Detect which cell encompasses the target text, then output its (X, Y) center coordinate. 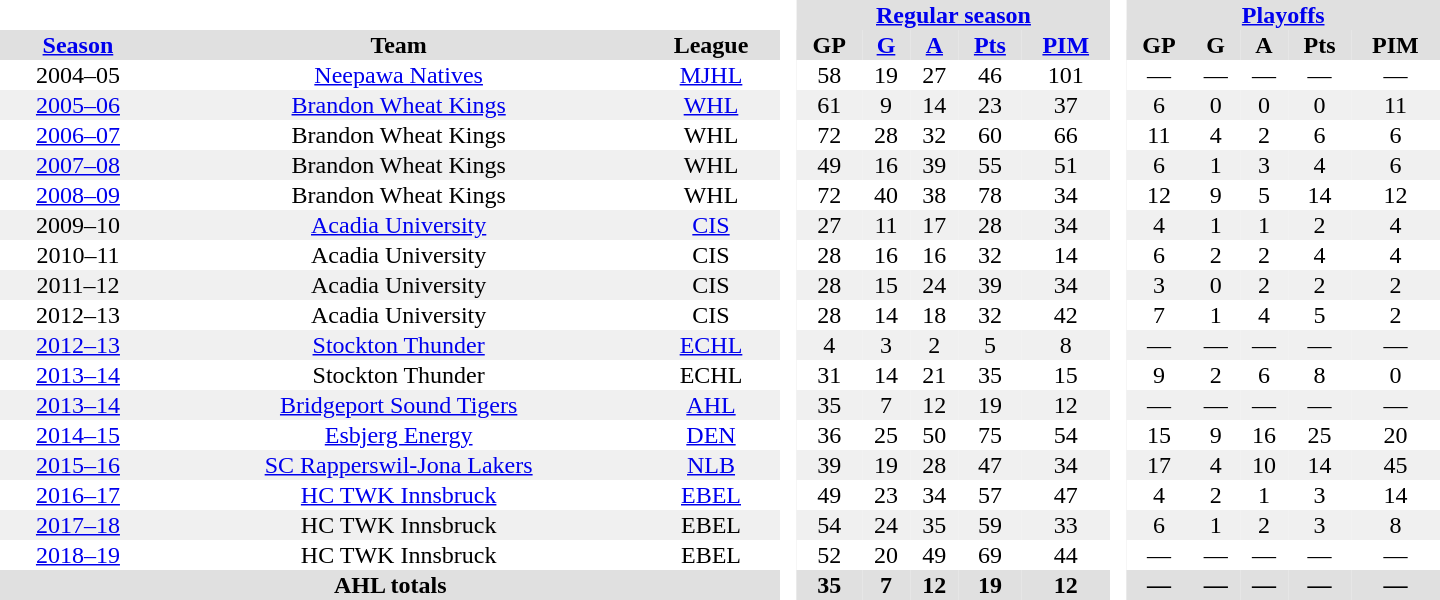
2010–11 (78, 255)
Esbjerg Energy (399, 435)
61 (830, 105)
MJHL (710, 75)
2007–08 (78, 165)
51 (1066, 165)
40 (886, 195)
AHL (710, 405)
2008–09 (78, 195)
50 (934, 435)
Playoffs (1283, 15)
42 (1066, 315)
37 (1066, 105)
69 (990, 555)
AHL totals (390, 585)
57 (990, 495)
2017–18 (78, 525)
38 (934, 195)
2011–12 (78, 285)
52 (830, 555)
75 (990, 435)
Bridgeport Sound Tigers (399, 405)
Regular season (954, 15)
DEN (710, 435)
101 (1066, 75)
Team (399, 45)
44 (1066, 555)
Season (78, 45)
55 (990, 165)
2014–15 (78, 435)
League (710, 45)
21 (934, 375)
45 (1396, 465)
NLB (710, 465)
58 (830, 75)
2006–07 (78, 135)
66 (1066, 135)
78 (990, 195)
2004–05 (78, 75)
59 (990, 525)
2016–17 (78, 495)
18 (934, 315)
2018–19 (78, 555)
60 (990, 135)
2015–16 (78, 465)
31 (830, 375)
Neepawa Natives (399, 75)
33 (1066, 525)
46 (990, 75)
10 (1264, 465)
SC Rapperswil-Jona Lakers (399, 465)
36 (830, 435)
2009–10 (78, 225)
2005–06 (78, 105)
